Pinpoint the cell where the given text exists, returning its (X, Y) midpoint coordinate. 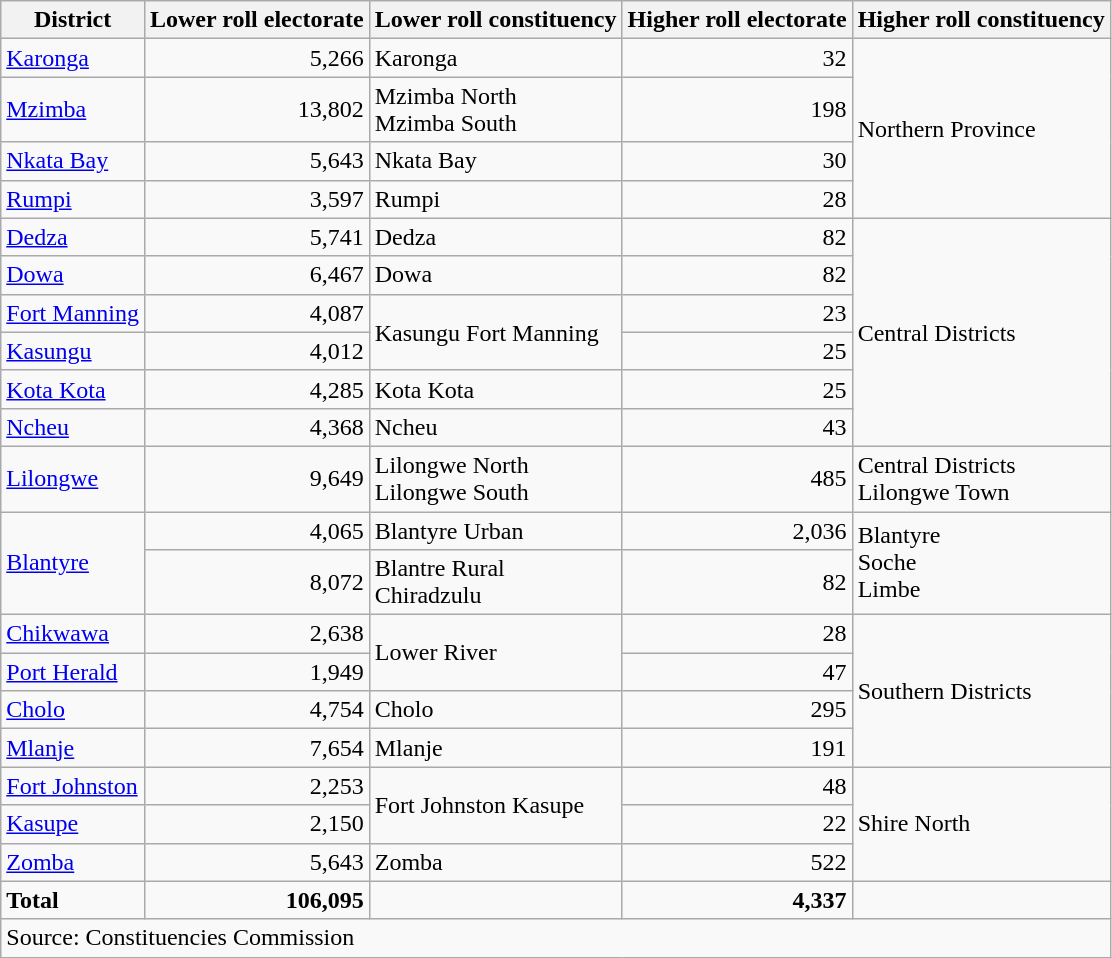
198 (737, 110)
4,087 (256, 313)
106,095 (256, 900)
Northern Province (981, 128)
Port Herald (73, 672)
9,649 (256, 478)
Mzimba NorthMzimba South (496, 110)
Fort Manning (73, 313)
191 (737, 748)
Blantyre (73, 564)
Lilongwe (73, 478)
Lower roll constituency (496, 20)
22 (737, 824)
Kasupe (73, 824)
23 (737, 313)
Lower River (496, 653)
6,467 (256, 275)
Total (73, 900)
30 (737, 161)
Higher roll electorate (737, 20)
4,754 (256, 710)
District (73, 20)
2,253 (256, 786)
4,368 (256, 427)
4,337 (737, 900)
BlantyreSocheLimbe (981, 564)
Blantyre Urban (496, 531)
Fort Johnston Kasupe (496, 805)
43 (737, 427)
4,012 (256, 351)
295 (737, 710)
Lilongwe NorthLilongwe South (496, 478)
Kasungu (73, 351)
Higher roll constituency (981, 20)
5,266 (256, 58)
Blantre RuralChiradzulu (496, 582)
485 (737, 478)
Mzimba (73, 110)
1,949 (256, 672)
47 (737, 672)
2,150 (256, 824)
2,638 (256, 634)
48 (737, 786)
2,036 (737, 531)
522 (737, 862)
Source: Constituencies Commission (556, 938)
Shire North (981, 824)
Central Districts (981, 332)
3,597 (256, 199)
32 (737, 58)
Central DistrictsLilongwe Town (981, 478)
7,654 (256, 748)
8,072 (256, 582)
Chikwawa (73, 634)
4,065 (256, 531)
Fort Johnston (73, 786)
Southern Districts (981, 691)
Lower roll electorate (256, 20)
13,802 (256, 110)
5,741 (256, 237)
Kasungu Fort Manning (496, 332)
4,285 (256, 389)
